Search for the cell housing the specified text and yield its (X, Y) center coordinate. 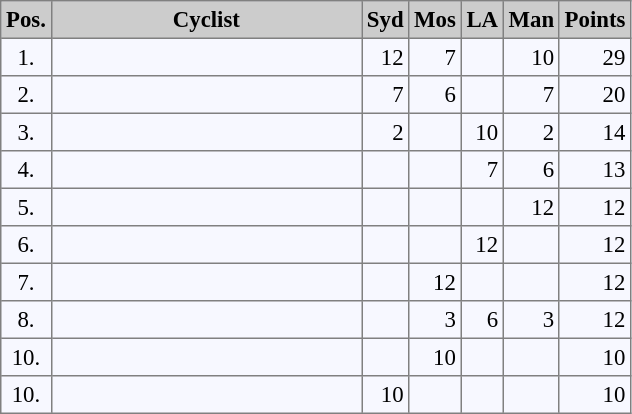
13 (594, 170)
14 (594, 132)
3. (26, 132)
Syd (386, 20)
7. (26, 282)
29 (594, 57)
LA (482, 20)
2. (26, 95)
5. (26, 207)
Man (531, 20)
20 (594, 95)
1. (26, 57)
6. (26, 245)
Mos (435, 20)
Points (594, 20)
4. (26, 170)
8. (26, 320)
Pos. (26, 20)
Cyclist (206, 20)
